For the text-containing cell, return its midpoint in [X, Y] coordinate format. 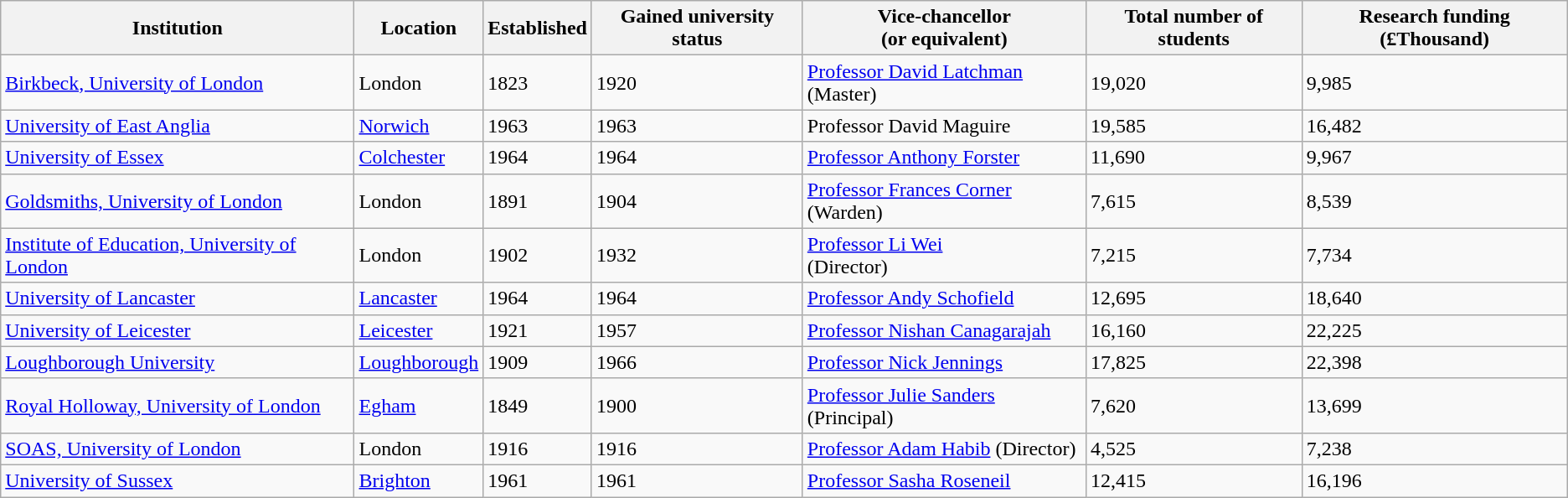
7,238 [1434, 449]
University of Lancaster [178, 298]
17,825 [1194, 362]
University of Leicester [178, 330]
1921 [538, 330]
16,482 [1434, 126]
Professor Anthony Forster [944, 158]
Professor Andy Schofield [944, 298]
Professor Adam Habib (Director) [944, 449]
Location [419, 29]
Professor Sasha Roseneil [944, 480]
Research funding (£Thousand) [1434, 29]
1900 [697, 406]
Professor Nishan Canagarajah [944, 330]
18,640 [1434, 298]
Professor David Maguire [944, 126]
7,215 [1194, 255]
7,615 [1194, 201]
Vice-chancellor (or equivalent) [944, 29]
University of East Anglia [178, 126]
9,985 [1434, 82]
Total number of students [1194, 29]
1902 [538, 255]
Professor Frances Corner (Warden) [944, 201]
Loughborough University [178, 362]
Leicester [419, 330]
Royal Holloway, University of London [178, 406]
9,967 [1434, 158]
1957 [697, 330]
University of Sussex [178, 480]
Lancaster [419, 298]
Professor David Latchman (Master) [944, 82]
22,225 [1434, 330]
SOAS, University of London [178, 449]
Professor Nick Jennings [944, 362]
1904 [697, 201]
7,620 [1194, 406]
1849 [538, 406]
Brighton [419, 480]
1966 [697, 362]
Professor Julie Sanders (Principal) [944, 406]
4,525 [1194, 449]
19,585 [1194, 126]
1920 [697, 82]
Goldsmiths, University of London [178, 201]
11,690 [1194, 158]
1932 [697, 255]
13,699 [1434, 406]
1823 [538, 82]
Loughborough [419, 362]
12,695 [1194, 298]
Norwich [419, 126]
Institute of Education, University of London [178, 255]
Gained university status [697, 29]
1891 [538, 201]
12,415 [1194, 480]
University of Essex [178, 158]
Egham [419, 406]
Birkbeck, University of London [178, 82]
8,539 [1434, 201]
1909 [538, 362]
19,020 [1194, 82]
Institution [178, 29]
22,398 [1434, 362]
7,734 [1434, 255]
16,160 [1194, 330]
Professor Li Wei (Director) [944, 255]
Colchester [419, 158]
Established [538, 29]
16,196 [1434, 480]
